Return the [x, y] coordinate for the center point of the cell that contains the specified text.  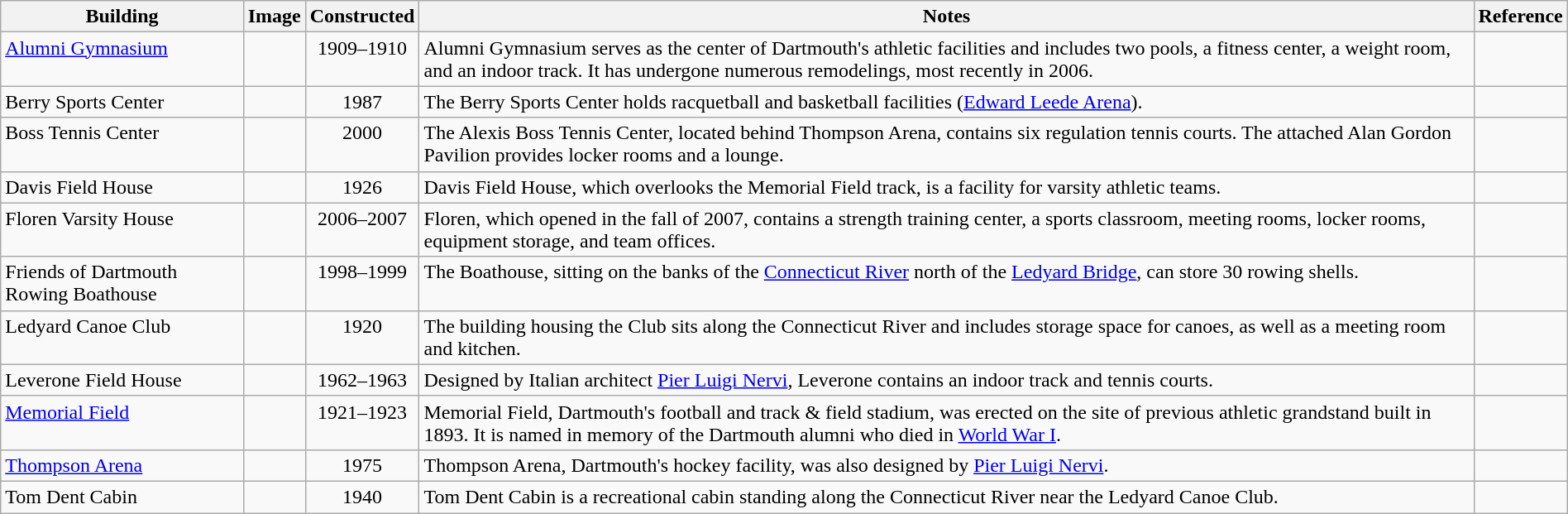
Boss Tennis Center [122, 144]
The building housing the Club sits along the Connecticut River and includes storage space for canoes, as well as a meeting room and kitchen. [946, 338]
Tom Dent Cabin is a recreational cabin standing along the Connecticut River near the Ledyard Canoe Club. [946, 497]
Notes [946, 17]
Friends of Dartmouth Rowing Boathouse [122, 283]
Thompson Arena, Dartmouth's hockey facility, was also designed by Pier Luigi Nervi. [946, 465]
1920 [362, 338]
Alumni Gymnasium [122, 60]
Building [122, 17]
1987 [362, 102]
Memorial Field [122, 422]
Thompson Arena [122, 465]
Tom Dent Cabin [122, 497]
Davis Field House [122, 187]
1921–1923 [362, 422]
Constructed [362, 17]
1962–1963 [362, 380]
Berry Sports Center [122, 102]
2000 [362, 144]
Image [275, 17]
Floren Varsity House [122, 230]
1975 [362, 465]
1998–1999 [362, 283]
Reference [1520, 17]
1940 [362, 497]
The Boathouse, sitting on the banks of the Connecticut River north of the Ledyard Bridge, can store 30 rowing shells. [946, 283]
2006–2007 [362, 230]
Ledyard Canoe Club [122, 338]
The Berry Sports Center holds racquetball and basketball facilities (Edward Leede Arena). [946, 102]
1909–1910 [362, 60]
1926 [362, 187]
Davis Field House, which overlooks the Memorial Field track, is a facility for varsity athletic teams. [946, 187]
Leverone Field House [122, 380]
Designed by Italian architect Pier Luigi Nervi, Leverone contains an indoor track and tennis courts. [946, 380]
